Return [X, Y] of the center of cell containing provided text 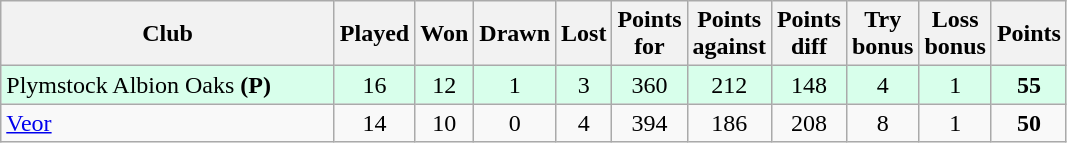
Won [444, 34]
394 [650, 123]
Lost [584, 34]
8 [882, 123]
186 [729, 123]
16 [374, 85]
Club [168, 34]
Loss bonus [955, 34]
3 [584, 85]
0 [515, 123]
208 [808, 123]
50 [1028, 123]
10 [444, 123]
360 [650, 85]
Veor [168, 123]
212 [729, 85]
Points for [650, 34]
Drawn [515, 34]
Played [374, 34]
Points diff [808, 34]
14 [374, 123]
Points against [729, 34]
Points [1028, 34]
12 [444, 85]
55 [1028, 85]
Plymstock Albion Oaks (P) [168, 85]
148 [808, 85]
Try bonus [882, 34]
